Locate the cell with the specified text and output its (x, y) center coordinate. 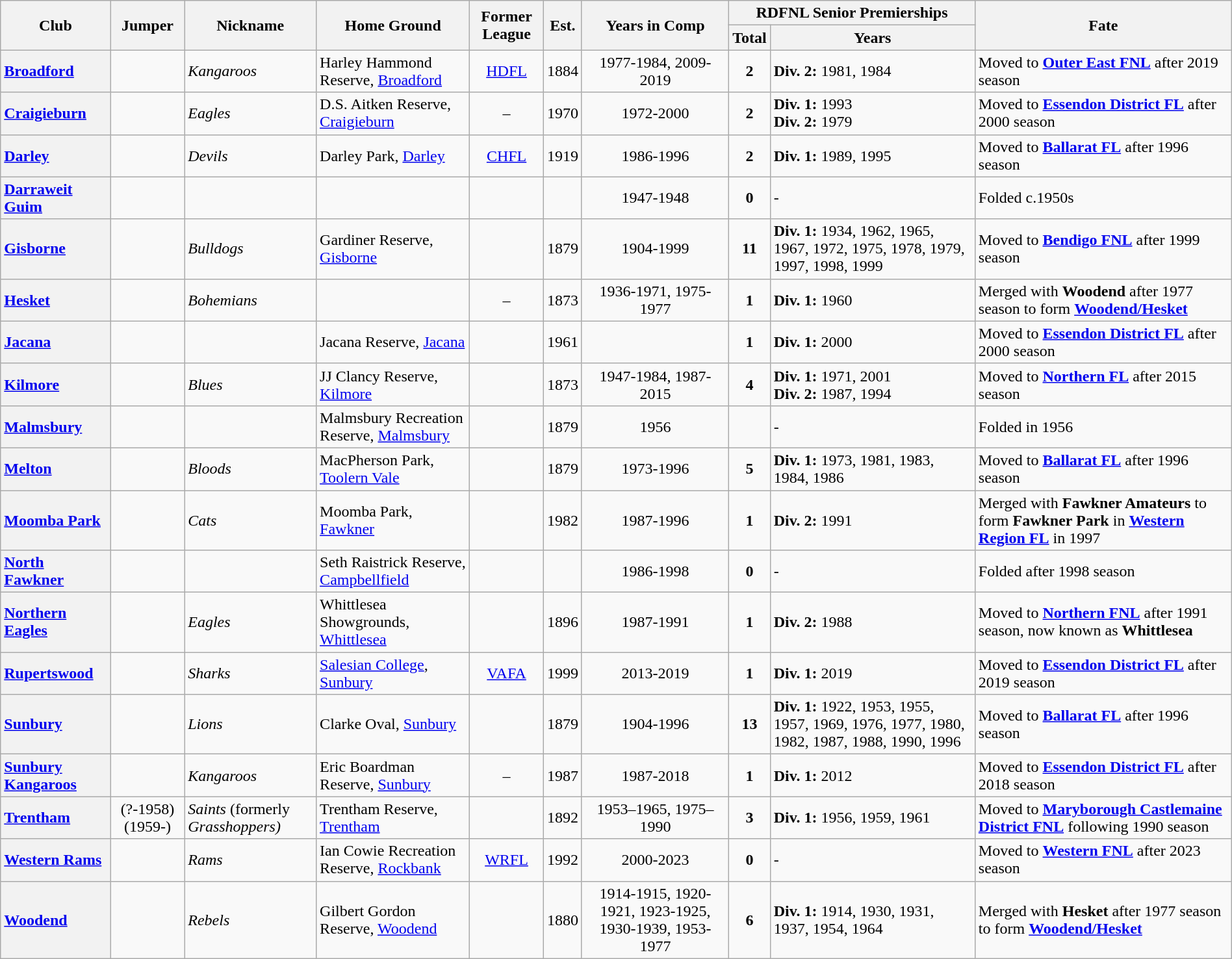
CHFL (507, 156)
Nickname (251, 25)
Saints (formerly Grasshoppers) (251, 817)
1936-1971, 1975-1977 (655, 300)
1880 (563, 920)
1884 (563, 71)
1947-1984, 1987-2015 (655, 385)
Devils (251, 156)
Club (56, 25)
HDFL (507, 71)
Harley Hammond Reserve, Broadford (393, 71)
1953–1965, 1975–1990 (655, 817)
1973-1996 (655, 469)
1904-1996 (655, 724)
Div. 1: 1993Div. 2: 1979 (872, 113)
Blues (251, 385)
Rebels (251, 920)
Western Rams (56, 860)
Jumper (148, 25)
2000-2023 (655, 860)
Salesian College, Sunbury (393, 673)
Est. (563, 25)
Trentham Reserve, Trentham (393, 817)
Seth Raistrick Reserve, Campbellfield (393, 572)
Moomba Park (56, 520)
Merged with Woodend after 1977 season to form Woodend/Hesket (1103, 300)
1972-2000 (655, 113)
Lions (251, 724)
RDFNL Senior Premierships (853, 13)
1956 (655, 426)
Home Ground (393, 25)
Years (872, 38)
Div. 1: 1922, 1953, 1955, 1957, 1969, 1976, 1977, 1980, 1982, 1987, 1988, 1990, 1996 (872, 724)
Malmsbury (56, 426)
Div. 2: 1991 (872, 520)
Malmsbury Recreation Reserve, Malmsbury (393, 426)
Eric Boardman Reserve, Sunbury (393, 776)
1987 (563, 776)
Div. 1: 2012 (872, 776)
2013-2019 (655, 673)
Northern Eagles (56, 622)
Clarke Oval, Sunbury (393, 724)
Hesket (56, 300)
Gisborne (56, 249)
1987-1991 (655, 622)
VAFA (507, 673)
Div. 1: 2019 (872, 673)
5 (750, 469)
Bulldogs (251, 249)
(?-1958)(1959-) (148, 817)
Fate (1103, 25)
Div. 1: 1989, 1995 (872, 156)
1987-1996 (655, 520)
6 (750, 920)
13 (750, 724)
North Fawkner (56, 572)
1892 (563, 817)
Moved to Northern FNL after 1991 season, now known as Whittlesea (1103, 622)
Sunbury Kangaroos (56, 776)
11 (750, 249)
Jacana Reserve, Jacana (393, 342)
1992 (563, 860)
Broadford (56, 71)
Craigieburn (56, 113)
Div. 1: 1934, 1962, 1965, 1967, 1972, 1975, 1978, 1979, 1997, 1998, 1999 (872, 249)
Div. 1: 1960 (872, 300)
Woodend (56, 920)
Div. 1: 1973, 1981, 1983, 1984, 1986 (872, 469)
Sharks (251, 673)
1986-1996 (655, 156)
Darraweit Guim (56, 198)
Div. 1: 1914, 1930, 1931, 1937, 1954, 1964 (872, 920)
4 (750, 385)
Folded in 1956 (1103, 426)
Moved to Essendon District FL after 2019 season (1103, 673)
Moved to Outer East FNL after 2019 season (1103, 71)
Rams (251, 860)
Moved to Essendon District FL after 2018 season (1103, 776)
Trentham (56, 817)
Years in Comp (655, 25)
Div. 1: 1956, 1959, 1961 (872, 817)
Div. 1: 2000 (872, 342)
1999 (563, 673)
Bohemians (251, 300)
Former League (507, 25)
Kilmore (56, 385)
Sunbury (56, 724)
Cats (251, 520)
Div. 1: 1971, 2001Div. 2: 1987, 1994 (872, 385)
WRFL (507, 860)
Moved to Northern FL after 2015 season (1103, 385)
Moomba Park, Fawkner (393, 520)
1986-1998 (655, 572)
Folded c.1950s (1103, 198)
D.S. Aitken Reserve, Craigieburn (393, 113)
Whittlesea Showgrounds, Whittlesea (393, 622)
1982 (563, 520)
Moved to Western FNL after 2023 season (1103, 860)
JJ Clancy Reserve, Kilmore (393, 385)
Div. 2: 1981, 1984 (872, 71)
1970 (563, 113)
1914-1915, 1920-1921, 1923-1925, 1930-1939, 1953-1977 (655, 920)
Total (750, 38)
1904-1999 (655, 249)
Folded after 1998 season (1103, 572)
Moved to Bendigo FNL after 1999 season (1103, 249)
1977-1984, 2009-2019 (655, 71)
Ian Cowie Recreation Reserve, Rockbank (393, 860)
1987-2018 (655, 776)
Darley Park, Darley (393, 156)
Moved to Maryborough Castlemaine District FNL following 1990 season (1103, 817)
1947-1948 (655, 198)
Gilbert Gordon Reserve, Woodend (393, 920)
Bloods (251, 469)
1919 (563, 156)
Merged with Fawkner Amateurs to form Fawkner Park in Western Region FL in 1997 (1103, 520)
Jacana (56, 342)
1961 (563, 342)
Darley (56, 156)
Rupertswood (56, 673)
MacPherson Park, Toolern Vale (393, 469)
Div. 2: 1988 (872, 622)
Merged with Hesket after 1977 season to form Woodend/Hesket (1103, 920)
Melton (56, 469)
3 (750, 817)
1896 (563, 622)
Gardiner Reserve, Gisborne (393, 249)
